Output the [X, Y] coordinate of the center of the cell containing the given text.  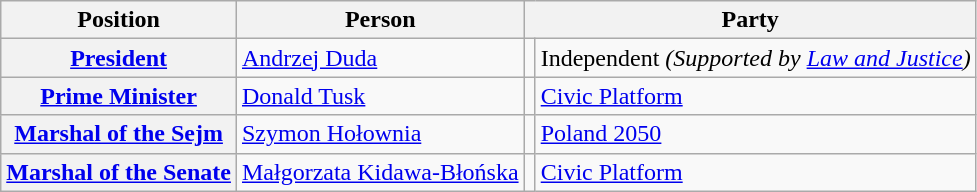
Independent (Supported by Law and Justice) [756, 58]
Andrzej Duda [380, 58]
Małgorzata Kidawa-Błońska [380, 172]
Szymon Hołownia [380, 134]
Prime Minister [119, 96]
Marshal of the Sejm [119, 134]
Marshal of the Senate [119, 172]
Position [119, 20]
Poland 2050 [756, 134]
Donald Tusk [380, 96]
President [119, 58]
Person [380, 20]
Party [750, 20]
